Detect which cell encompasses the target text, then output its [X, Y] center coordinate. 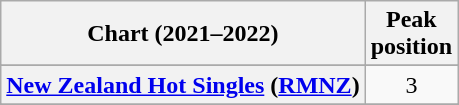
Peakposition [411, 34]
New Zealand Hot Singles (RMNZ) [183, 85]
Chart (2021–2022) [183, 34]
3 [411, 85]
